Return the (x, y) coordinate for the center point of the cell that contains the specified text.  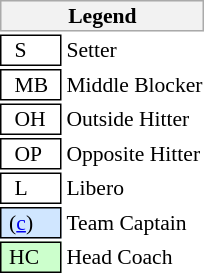
Outside Hitter (134, 120)
L (32, 188)
Legend (102, 16)
Setter (134, 50)
(c) (32, 223)
OH (32, 120)
Libero (134, 188)
Middle Blocker (134, 85)
MB (32, 85)
Opposite Hitter (134, 154)
Team Captain (134, 223)
OP (32, 154)
S (32, 50)
